Determine the (x, y) coordinate at the center of the cell enclosing the given text.  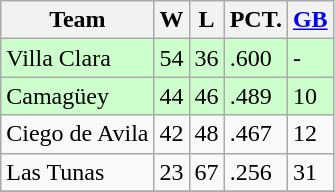
67 (206, 172)
Camagüey (78, 96)
54 (172, 58)
.256 (256, 172)
.489 (256, 96)
- (310, 58)
Ciego de Avila (78, 134)
PCT. (256, 20)
42 (172, 134)
GB (310, 20)
W (172, 20)
23 (172, 172)
.467 (256, 134)
Las Tunas (78, 172)
46 (206, 96)
.600 (256, 58)
L (206, 20)
36 (206, 58)
Team (78, 20)
10 (310, 96)
44 (172, 96)
Villa Clara (78, 58)
48 (206, 134)
12 (310, 134)
31 (310, 172)
